From the cell containing the given text, extract its center point as (x, y) coordinate. 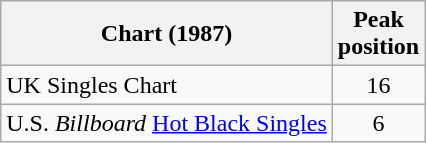
U.S. Billboard Hot Black Singles (167, 123)
16 (378, 85)
Peakposition (378, 34)
6 (378, 123)
UK Singles Chart (167, 85)
Chart (1987) (167, 34)
